Provide the [x, y] coordinate of the cell's center where the given text is located.  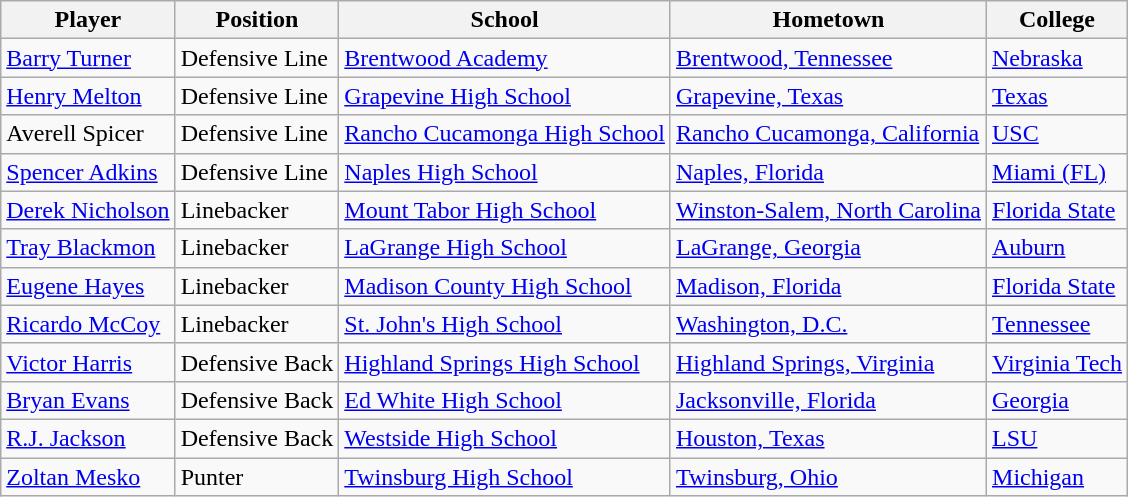
Naples High School [505, 172]
Highland Springs, Virginia [828, 362]
Westside High School [505, 438]
Grapevine High School [505, 96]
Averell Spicer [88, 134]
Henry Melton [88, 96]
LaGrange, Georgia [828, 248]
Ricardo McCoy [88, 324]
Jacksonville, Florida [828, 400]
Auburn [1058, 248]
LSU [1058, 438]
Georgia [1058, 400]
Tray Blackmon [88, 248]
Twinsburg High School [505, 477]
Tennessee [1058, 324]
Mount Tabor High School [505, 210]
Twinsburg, Ohio [828, 477]
Ed White High School [505, 400]
Madison, Florida [828, 286]
Madison County High School [505, 286]
Position [257, 20]
Brentwood Academy [505, 58]
Naples, Florida [828, 172]
Texas [1058, 96]
Barry Turner [88, 58]
Brentwood, Tennessee [828, 58]
Grapevine, Texas [828, 96]
Zoltan Mesko [88, 477]
Rancho Cucamonga, California [828, 134]
Miami (FL) [1058, 172]
School [505, 20]
Rancho Cucamonga High School [505, 134]
Houston, Texas [828, 438]
Winston-Salem, North Carolina [828, 210]
Michigan [1058, 477]
Highland Springs High School [505, 362]
Spencer Adkins [88, 172]
Derek Nicholson [88, 210]
Hometown [828, 20]
Player [88, 20]
USC [1058, 134]
Bryan Evans [88, 400]
College [1058, 20]
Punter [257, 477]
Washington, D.C. [828, 324]
Virginia Tech [1058, 362]
LaGrange High School [505, 248]
Nebraska [1058, 58]
St. John's High School [505, 324]
Victor Harris [88, 362]
Eugene Hayes [88, 286]
R.J. Jackson [88, 438]
